Return (x, y) of the center of cell containing provided text 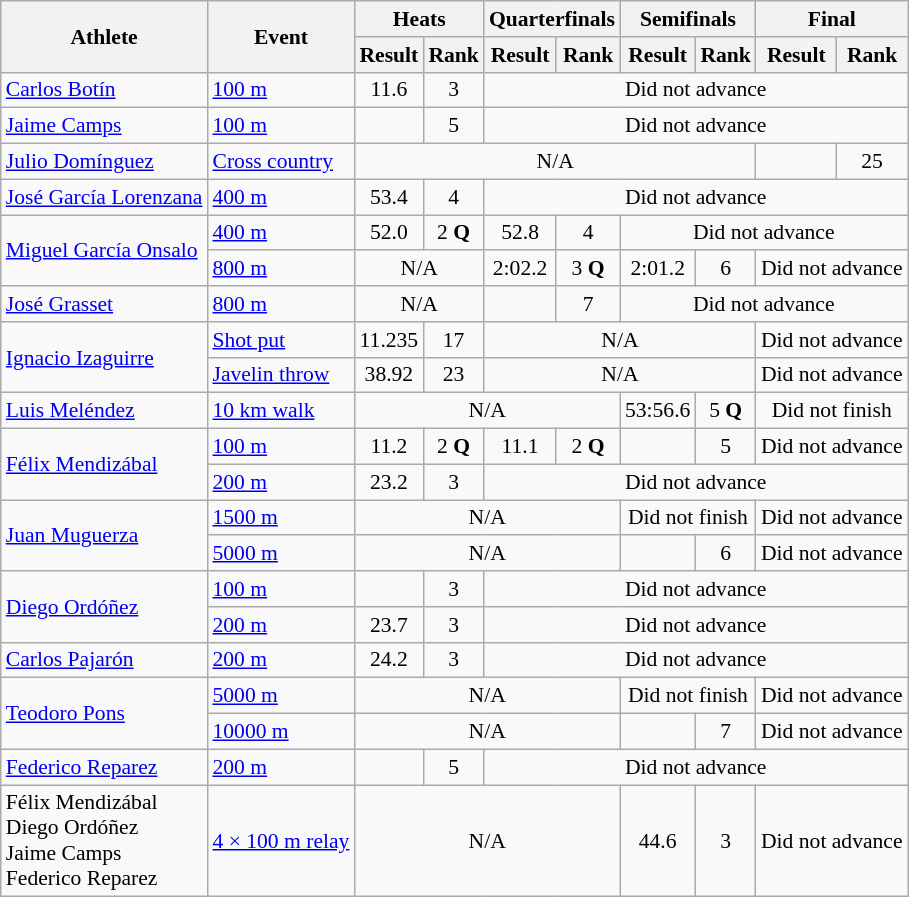
2:01.2 (658, 269)
24.2 (388, 660)
52.8 (520, 233)
José García Lorenzana (104, 197)
5 Q (726, 411)
11.1 (520, 447)
10 km walk (280, 411)
11.2 (388, 447)
53.4 (388, 197)
Jaime Camps (104, 126)
Athlete (104, 36)
11.6 (388, 90)
Julio Domínguez (104, 162)
4 × 100 m relay (280, 841)
Carlos Botín (104, 90)
1500 m (280, 518)
Heats (418, 19)
Quarterfinals (552, 19)
Shot put (280, 340)
Ignacio Izaguirre (104, 358)
23.7 (388, 625)
52.0 (388, 233)
Semifinals (688, 19)
Final (832, 19)
23.2 (388, 482)
3 Q (588, 269)
Javelin throw (280, 375)
53:56.6 (658, 411)
Félix Mendizábal Diego Ordóñez Jaime Camps Federico Reparez (104, 841)
11.235 (388, 340)
17 (454, 340)
Teodoro Pons (104, 714)
10000 m (280, 732)
38.92 (388, 375)
Luis Meléndez (104, 411)
Cross country (280, 162)
25 (872, 162)
23 (454, 375)
Miguel García Onsalo (104, 250)
Juan Muguerza (104, 536)
Federico Reparez (104, 767)
2:02.2 (520, 269)
Event (280, 36)
Diego Ordóñez (104, 606)
44.6 (658, 841)
Carlos Pajarón (104, 660)
Félix Mendizábal (104, 464)
José Grasset (104, 304)
